Provide the (x, y) coordinate of the cell's center where the given text is located.  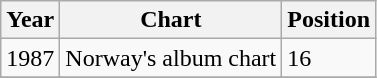
Year (30, 20)
Norway's album chart (171, 58)
1987 (30, 58)
Position (329, 20)
Chart (171, 20)
16 (329, 58)
